Locate the cell with the specified text and output its [x, y] center coordinate. 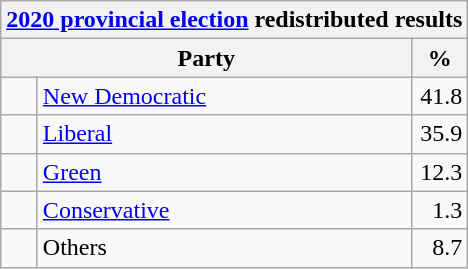
2020 provincial election redistributed results [234, 20]
12.3 [440, 172]
1.3 [440, 210]
Conservative [224, 210]
Green [224, 172]
New Democratic [224, 96]
Party [206, 58]
% [440, 58]
Others [224, 248]
41.8 [440, 96]
35.9 [440, 134]
8.7 [440, 248]
Liberal [224, 134]
